Find where the given text appears and provide that cell's center as [x, y] coordinate. 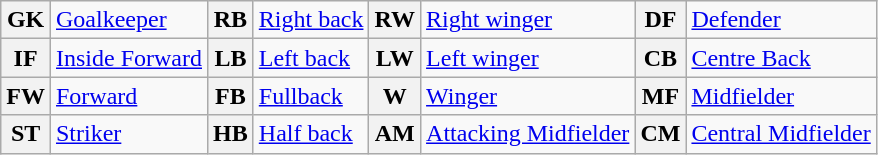
Left winger [528, 58]
Midfielder [781, 96]
LB [231, 58]
CB [660, 58]
CM [660, 134]
RW [395, 20]
Right winger [528, 20]
Right back [311, 20]
DF [660, 20]
Attacking Midfielder [528, 134]
AM [395, 134]
Striker [128, 134]
IF [26, 58]
MF [660, 96]
RB [231, 20]
Fullback [311, 96]
GK [26, 20]
LW [395, 58]
Centre Back [781, 58]
Defender [781, 20]
Central Midfielder [781, 134]
Left back [311, 58]
W [395, 96]
FW [26, 96]
Half back [311, 134]
Inside Forward [128, 58]
ST [26, 134]
HB [231, 134]
Forward [128, 96]
Winger [528, 96]
Goalkeeper [128, 20]
FB [231, 96]
